Extract the [x, y] coordinate from the center of the cell holding the provided text.  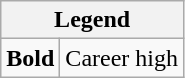
Career high [122, 58]
Bold [30, 58]
Legend [92, 20]
